Identify which cell holds the provided text, then report its (X, Y) central coordinate. 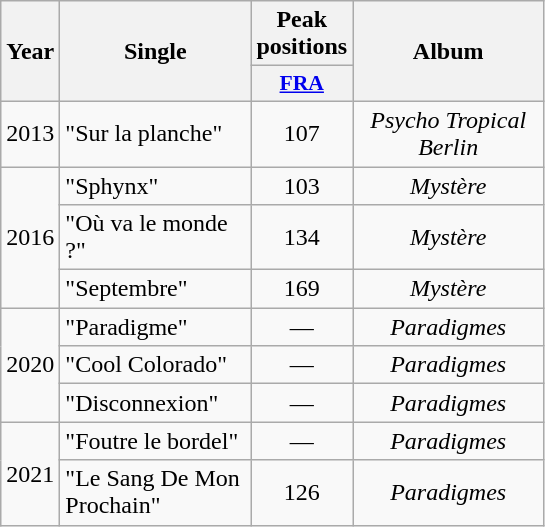
Peak positions (302, 34)
107 (302, 134)
2021 (30, 474)
"Où va le monde ?" (156, 238)
Single (156, 52)
2016 (30, 236)
"Septembre" (156, 289)
Album (448, 52)
FRA (302, 84)
134 (302, 238)
"Foutre le bordel" (156, 441)
"Paradigme" (156, 327)
2020 (30, 365)
Psycho Tropical Berlin (448, 134)
Year (30, 52)
103 (302, 185)
"Le Sang De Mon Prochain" (156, 492)
169 (302, 289)
126 (302, 492)
2013 (30, 134)
"Disconnexion" (156, 403)
"Cool Colorado" (156, 365)
"Sur la planche" (156, 134)
"Sphynx" (156, 185)
